Output the [X, Y] coordinate of the center of the cell containing the given text.  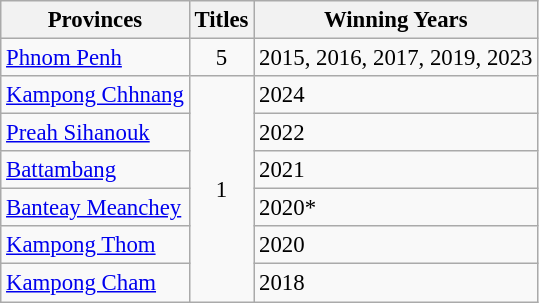
Winning Years [396, 20]
2024 [396, 95]
1 [222, 189]
2020 [396, 245]
Preah Sihanouk [95, 133]
Kampong Cham [95, 283]
Kampong Chhnang [95, 95]
2020* [396, 208]
2015, 2016, 2017, 2019, 2023 [396, 58]
2022 [396, 133]
2018 [396, 283]
Battambang [95, 170]
Phnom Penh [95, 58]
2021 [396, 170]
Banteay Meanchey [95, 208]
Provinces [95, 20]
5 [222, 58]
Titles [222, 20]
Kampong Thom [95, 245]
